For the text-containing cell, return its midpoint in [X, Y] coordinate format. 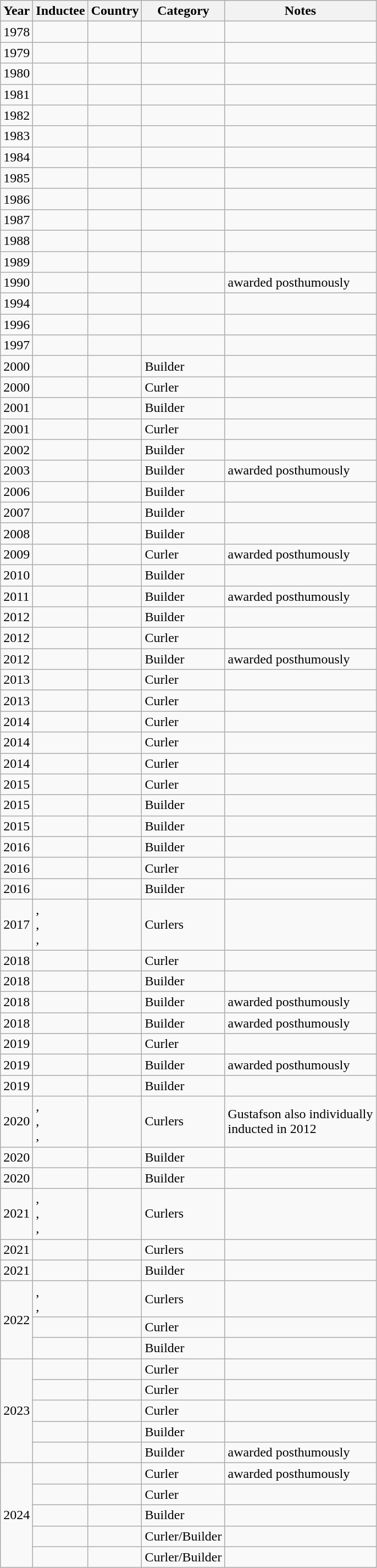
1997 [16, 345]
2003 [16, 471]
2017 [16, 924]
2002 [16, 450]
,, [60, 1298]
2023 [16, 1411]
Country [115, 11]
1988 [16, 241]
2022 [16, 1319]
1994 [16, 304]
2011 [16, 596]
2009 [16, 554]
1984 [16, 157]
1981 [16, 94]
1987 [16, 220]
Year [16, 11]
Gustafson also individuallyinducted in 2012 [300, 1121]
2008 [16, 533]
, , , [60, 1214]
1979 [16, 53]
1983 [16, 136]
1989 [16, 262]
2006 [16, 492]
1990 [16, 283]
1986 [16, 199]
Notes [300, 11]
2007 [16, 512]
Inductee [60, 11]
1996 [16, 325]
2024 [16, 1515]
1978 [16, 32]
2010 [16, 575]
1985 [16, 178]
1980 [16, 74]
Category [184, 11]
1982 [16, 115]
